Detect which cell encompasses the target text, then output its (X, Y) center coordinate. 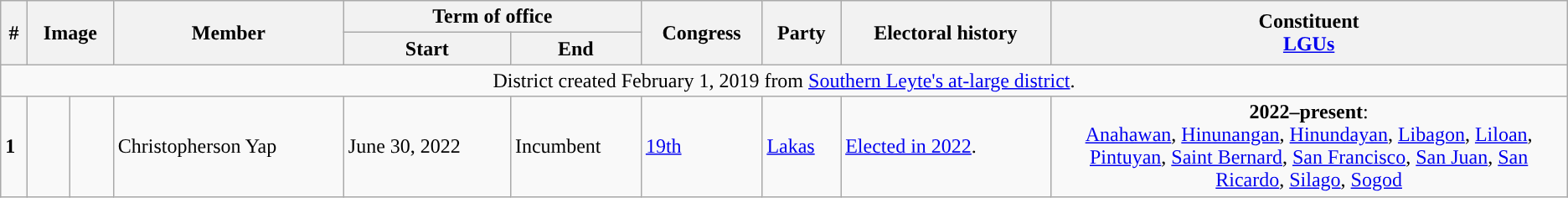
Christopherson Yap (228, 146)
2022–present:Anahawan, Hinunangan, Hinundayan, Libagon, Liloan, Pintuyan, Saint Bernard, San Francisco, San Juan, San Ricardo, Silago, Sogod (1308, 146)
1 (14, 146)
End (575, 49)
June 30, 2022 (427, 146)
Party (802, 33)
Electoral history (946, 33)
Elected in 2022. (946, 146)
Incumbent (575, 146)
ConstituentLGUs (1308, 33)
19th (701, 146)
Term of office (493, 17)
District created February 1, 2019 from Southern Leyte's at-large district. (784, 81)
Lakas (802, 146)
Member (228, 33)
# (14, 33)
Start (427, 49)
Congress (701, 33)
Image (70, 33)
